Search for the cell housing the specified text and yield its [x, y] center coordinate. 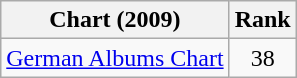
Rank [262, 20]
Chart (2009) [115, 20]
38 [262, 58]
German Albums Chart [115, 58]
